Return the (X, Y) coordinate for the center point of the cell that contains the specified text.  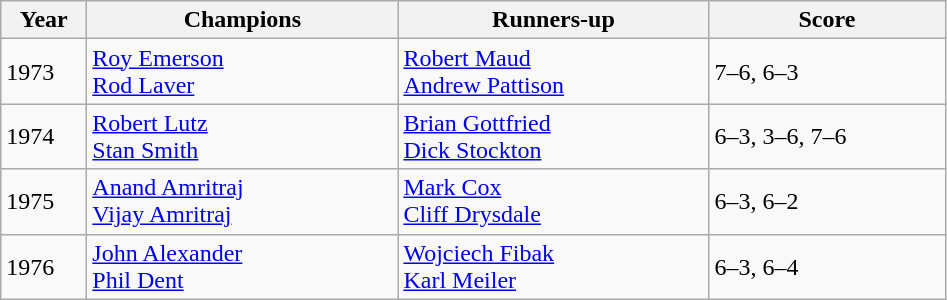
John Alexander Phil Dent (242, 266)
Anand Amritraj Vijay Amritraj (242, 202)
7–6, 6–3 (827, 72)
Year (44, 20)
1975 (44, 202)
Brian Gottfried Dick Stockton (554, 136)
1976 (44, 266)
Runners-up (554, 20)
1973 (44, 72)
6–3, 6–2 (827, 202)
Robert Maud Andrew Pattison (554, 72)
Mark Cox Cliff Drysdale (554, 202)
6–3, 6–4 (827, 266)
Robert Lutz Stan Smith (242, 136)
Score (827, 20)
6–3, 3–6, 7–6 (827, 136)
Roy Emerson Rod Laver (242, 72)
Wojciech Fibak Karl Meiler (554, 266)
Champions (242, 20)
1974 (44, 136)
